Output the (X, Y) coordinate of the center of the cell containing the given text.  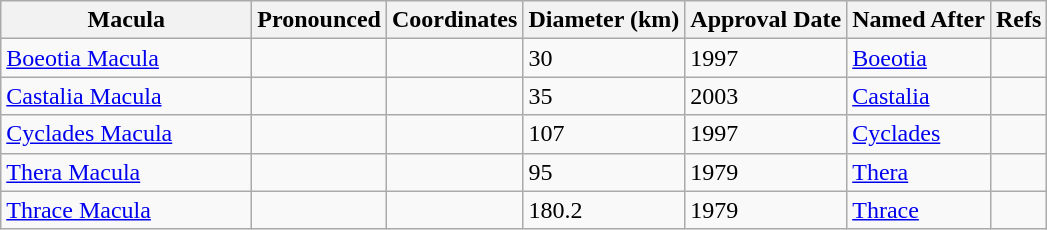
Boeotia Macula (126, 58)
Pronounced (320, 20)
Castalia Macula (126, 96)
95 (604, 172)
Approval Date (766, 20)
35 (604, 96)
107 (604, 134)
Coordinates (454, 20)
30 (604, 58)
Boeotia (919, 58)
Thrace (919, 210)
2003 (766, 96)
Castalia (919, 96)
Refs (1018, 20)
Diameter (km) (604, 20)
Cyclades Macula (126, 134)
Thrace Macula (126, 210)
Macula (126, 20)
Thera (919, 172)
Named After (919, 20)
Cyclades (919, 134)
180.2 (604, 210)
Thera Macula (126, 172)
